Provide the [X, Y] coordinate of the cell's center where the given text is located.  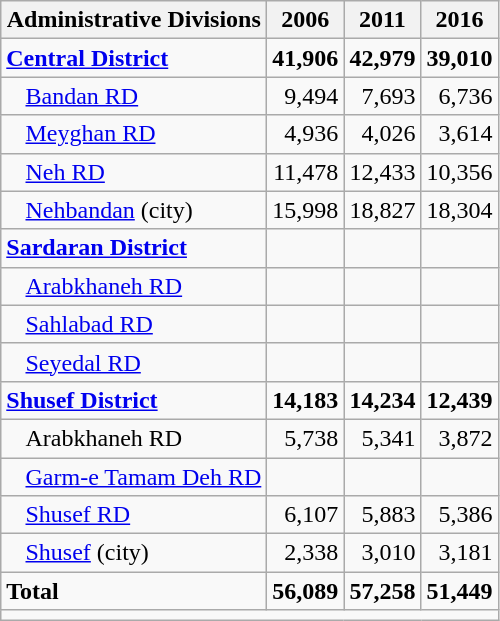
7,693 [382, 96]
10,356 [460, 172]
3,872 [460, 438]
2016 [460, 20]
14,183 [306, 400]
Seyedal RD [134, 362]
18,304 [460, 210]
5,341 [382, 438]
39,010 [460, 58]
6,736 [460, 96]
3,010 [382, 553]
51,449 [460, 591]
3,181 [460, 553]
56,089 [306, 591]
11,478 [306, 172]
6,107 [306, 515]
Neh RD [134, 172]
Shusef RD [134, 515]
Garm-e Tamam Deh RD [134, 477]
Central District [134, 58]
9,494 [306, 96]
Bandan RD [134, 96]
4,026 [382, 134]
5,386 [460, 515]
2006 [306, 20]
Shusef District [134, 400]
5,738 [306, 438]
12,439 [460, 400]
3,614 [460, 134]
Sardaran District [134, 248]
18,827 [382, 210]
Nehbandan (city) [134, 210]
2011 [382, 20]
Shusef (city) [134, 553]
2,338 [306, 553]
4,936 [306, 134]
Total [134, 591]
41,906 [306, 58]
Meyghan RD [134, 134]
14,234 [382, 400]
12,433 [382, 172]
Administrative Divisions [134, 20]
42,979 [382, 58]
57,258 [382, 591]
15,998 [306, 210]
Sahlabad RD [134, 324]
5,883 [382, 515]
